Capture the cell that displays the provided text and extract its (x, y) central coordinate. 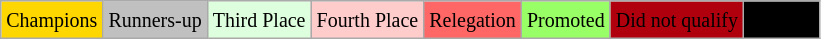
Did not qualify (676, 20)
Runners-up (155, 20)
Relegation (473, 20)
not held (781, 20)
Promoted (566, 20)
Third Place (259, 20)
Champions (52, 20)
Fourth Place (368, 20)
